Return the (X, Y) coordinate for the center point of the cell that contains the specified text.  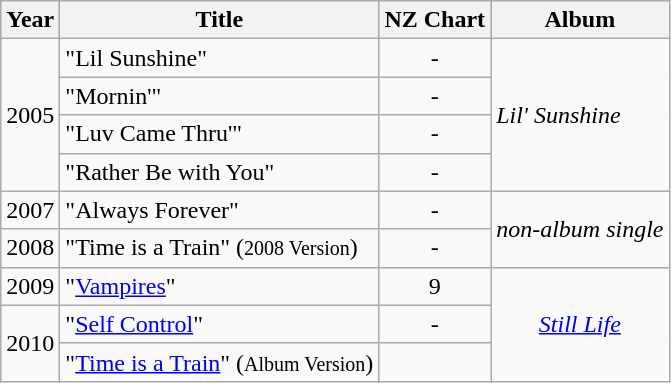
9 (435, 286)
Still Life (580, 324)
"Time is a Train" (Album Version) (220, 362)
2009 (30, 286)
Title (220, 20)
"Lil Sunshine" (220, 58)
NZ Chart (435, 20)
Album (580, 20)
"Self Control" (220, 324)
"Mornin'" (220, 96)
2008 (30, 248)
2005 (30, 115)
"Time is a Train" (2008 Version) (220, 248)
Lil' Sunshine (580, 115)
2007 (30, 210)
"Always Forever" (220, 210)
Year (30, 20)
"Luv Came Thru'" (220, 134)
2010 (30, 343)
"Rather Be with You" (220, 172)
"Vampires" (220, 286)
non-album single (580, 229)
